Return (x, y) of the center of cell containing provided text 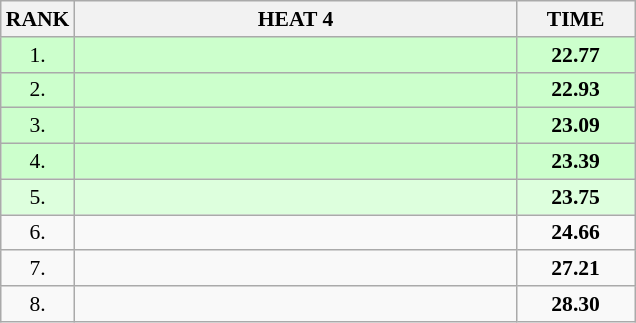
5. (38, 197)
HEAT 4 (295, 19)
8. (38, 304)
7. (38, 269)
23.75 (576, 197)
22.77 (576, 55)
6. (38, 233)
2. (38, 90)
24.66 (576, 233)
22.93 (576, 90)
1. (38, 55)
28.30 (576, 304)
23.09 (576, 126)
RANK (38, 19)
4. (38, 162)
27.21 (576, 269)
TIME (576, 19)
3. (38, 126)
23.39 (576, 162)
